Pinpoint the cell where the given text exists, returning its [x, y] midpoint coordinate. 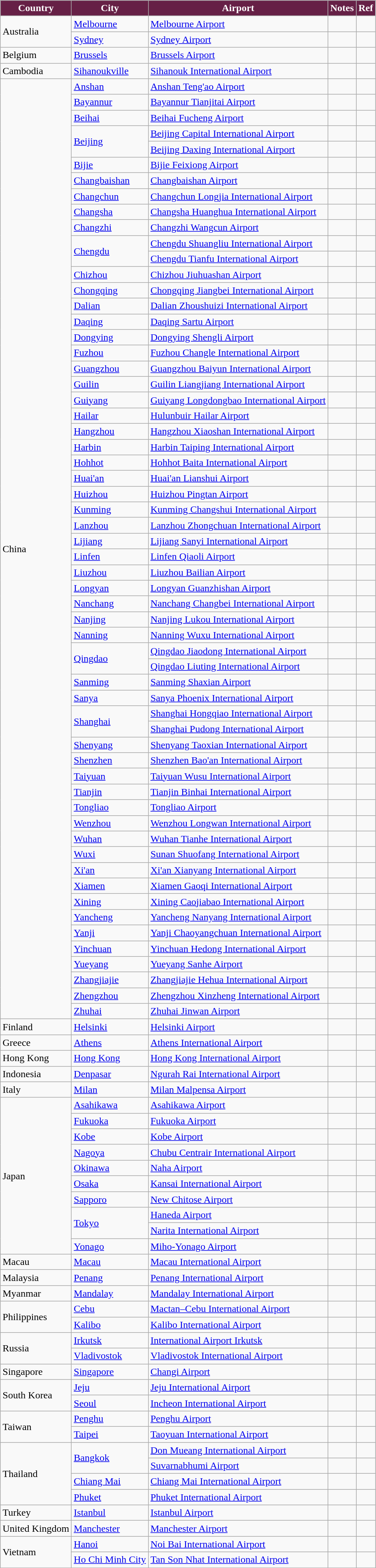
Qingdao Jiaodong International Airport [238, 651]
Milan Malpensa Airport [238, 1090]
Xining [110, 901]
Miho-Yonago Airport [238, 1246]
Athens [110, 1043]
United Kingdom [36, 1528]
Chongqing [110, 290]
Airport [238, 8]
Sihanoukville [110, 71]
Sydney Airport [238, 40]
Don Mueang International Airport [238, 1450]
Hohhot [110, 463]
Asahikawa [110, 1105]
China [36, 549]
Taiyuan Wusu International Airport [238, 776]
Sanming [110, 682]
Jeju [110, 1387]
Vietnam [36, 1552]
Mandalay [110, 1293]
Zhuhai Jinwan Airport [238, 1011]
Beijing Capital International Airport [238, 133]
Manchester Airport [238, 1528]
Brussels [110, 55]
Yueyang Sanhe Airport [238, 964]
Hong Kong International Airport [238, 1058]
Guangzhou [110, 369]
Tongliao Airport [238, 807]
Chiang Mai International Airport [238, 1482]
Nagoya [110, 1152]
Guiyang Longdongbao International Airport [238, 400]
Ref [366, 8]
Australia [36, 32]
Bijie Feixiong Airport [238, 165]
Penghu Airport [238, 1419]
Zhengzhou [110, 996]
Indonesia [36, 1074]
Qingdao Liuting International Airport [238, 666]
Ngurah Rai International Airport [238, 1074]
Kunming Changshui International Airport [238, 510]
Bayannur Tianjitai Airport [238, 102]
Daqing Sartu Airport [238, 322]
Naha Airport [238, 1168]
Cambodia [36, 71]
Malaysia [36, 1278]
Irkutsk [110, 1340]
Xi'an Xianyang International Airport [238, 870]
Nanchang Changbei International Airport [238, 604]
Hangzhou [110, 431]
Changbaishan Airport [238, 180]
International Airport Irkutsk [238, 1340]
Nanjing Lukou International Airport [238, 619]
Dongying Shengli Airport [238, 337]
Shanghai Pudong International Airport [238, 729]
Tongliao [110, 807]
Taiwan [36, 1426]
Sunan Shuofang International Airport [238, 854]
Xi'an [110, 870]
Sanming Shaxian Airport [238, 682]
Nanjing [110, 619]
Asahikawa Airport [238, 1105]
Seoul [110, 1403]
Manchester [110, 1528]
Wuhan [110, 839]
Narita International Airport [238, 1231]
Kalibo [110, 1325]
Milan [110, 1090]
Zhuhai [110, 1011]
Noi Bai International Airport [238, 1544]
Qingdao [110, 658]
Myanmar [36, 1293]
Hangzhou Xiaoshan International Airport [238, 431]
Linfen [110, 557]
Sanya Phoenix International Airport [238, 698]
Lanzhou [110, 525]
Hulunbuir Hailar Airport [238, 415]
Sihanouk International Airport [238, 71]
Sydney [110, 40]
Changi Airport [238, 1372]
Istanbul Airport [238, 1513]
Guangzhou Baiyun International Airport [238, 369]
Phuket [110, 1497]
Yancheng [110, 917]
Penang International Airport [238, 1278]
Wuxi [110, 854]
City [110, 8]
Taiyuan [110, 776]
Cebu [110, 1309]
Beihai Fucheng Airport [238, 118]
Thailand [36, 1473]
Anshan [110, 86]
Fuzhou [110, 353]
Shenzhen [110, 761]
Shenyang Taoxian International Airport [238, 745]
Xiamen Gaoqi International Airport [238, 886]
Taipei [110, 1434]
Wenzhou [110, 823]
Shanghai Hongqiao International Airport [238, 714]
Wenzhou Longwan International Airport [238, 823]
Dalian Zhoushuizi International Airport [238, 306]
Dongying [110, 337]
Japan [36, 1176]
Nanchang [110, 604]
Yanji Chaoyangchuan International Airport [238, 933]
Jeju International Airport [238, 1387]
Changbaishan [110, 180]
Shenzhen Bao'an International Airport [238, 761]
Yueyang [110, 964]
Chongqing Jiangbei International Airport [238, 290]
Shenyang [110, 745]
Dalian [110, 306]
Tan Son Nhat International Airport [238, 1560]
Athens International Airport [238, 1043]
Liuzhou Bailian Airport [238, 572]
Harbin [110, 447]
Yanji [110, 933]
Huai'an [110, 478]
Brussels Airport [238, 55]
Istanbul [110, 1513]
Huai'an Lianshui Airport [238, 478]
Tokyo [110, 1223]
Mandalay International Airport [238, 1293]
Beijing Daxing International Airport [238, 149]
Guiyang [110, 400]
Phuket International Airport [238, 1497]
Changchun Longjia International Airport [238, 196]
Melbourne Airport [238, 24]
Huizhou [110, 494]
Shanghai [110, 721]
Zhangjiajie Hehua International Airport [238, 980]
Tianjin [110, 792]
Fukuoka [110, 1121]
Helsinki [110, 1027]
Daqing [110, 322]
Macau International Airport [238, 1262]
Sapporo [110, 1199]
Changchun [110, 196]
Beihai [110, 118]
Linfen Qiaoli Airport [238, 557]
Finland [36, 1027]
Melbourne [110, 24]
Guilin Liangjiang International Airport [238, 384]
Chengdu Shuangliu International Airport [238, 243]
South Korea [36, 1395]
Greece [36, 1043]
Chizhou [110, 275]
Nanning Wuxu International Airport [238, 635]
Chengdu [110, 251]
Suvarnabhumi Airport [238, 1466]
Italy [36, 1090]
Beijing [110, 141]
Chubu Centrair International Airport [238, 1152]
Huizhou Pingtan Airport [238, 494]
Kansai International Airport [238, 1183]
Nanning [110, 635]
Penang [110, 1278]
Zhangjiajie [110, 980]
Belgium [36, 55]
Kalibo International Airport [238, 1325]
Russia [36, 1348]
Denpasar [110, 1074]
Turkey [36, 1513]
Changzhi [110, 228]
Bayannur [110, 102]
Liuzhou [110, 572]
Incheon International Airport [238, 1403]
Wuhan Tianhe International Airport [238, 839]
Lijiang Sanyi International Airport [238, 541]
Vladivostok International Airport [238, 1356]
Xining Caojiabao International Airport [238, 901]
Changsha [110, 212]
Notes [342, 8]
Philippines [36, 1317]
Kunming [110, 510]
Country [36, 8]
Hailar [110, 415]
Fukuoka Airport [238, 1121]
Ho Chi Minh City [110, 1560]
Changzhi Wangcun Airport [238, 228]
Hanoi [110, 1544]
Yancheng Nanyang International Airport [238, 917]
Kobe Airport [238, 1136]
Haneda Airport [238, 1215]
New Chitose Airport [238, 1199]
Harbin Taiping International Airport [238, 447]
Helsinki Airport [238, 1027]
Bangkok [110, 1458]
Anshan Teng'ao Airport [238, 86]
Guilin [110, 384]
Bijie [110, 165]
Lanzhou Zhongchuan International Airport [238, 525]
Osaka [110, 1183]
Hohhot Baita International Airport [238, 463]
Fuzhou Changle International Airport [238, 353]
Vladivostok [110, 1356]
Zhengzhou Xinzheng International Airport [238, 996]
Longyan [110, 588]
Yinchuan Hedong International Airport [238, 948]
Lijiang [110, 541]
Kobe [110, 1136]
Mactan–Cebu International Airport [238, 1309]
Changsha Huanghua International Airport [238, 212]
Taoyuan International Airport [238, 1434]
Yonago [110, 1246]
Longyan Guanzhishan Airport [238, 588]
Okinawa [110, 1168]
Chizhou Jiuhuashan Airport [238, 275]
Sanya [110, 698]
Chengdu Tianfu International Airport [238, 259]
Xiamen [110, 886]
Penghu [110, 1419]
Tianjin Binhai International Airport [238, 792]
Chiang Mai [110, 1482]
Yinchuan [110, 948]
